Return [x, y] of the center of cell containing provided text 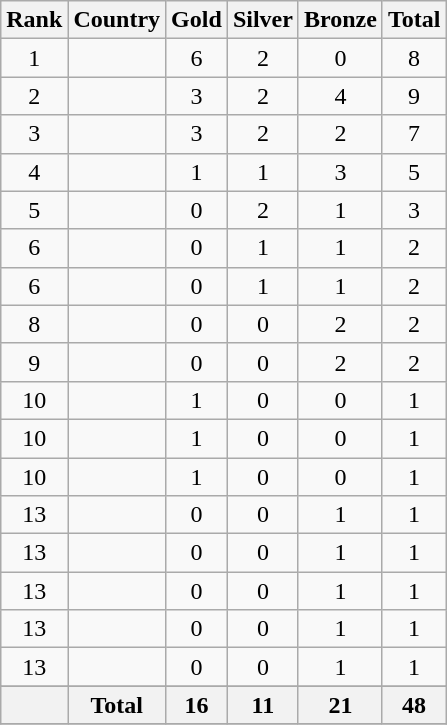
7 [414, 134]
Country [117, 20]
11 [262, 705]
21 [340, 705]
Rank [34, 20]
Bronze [340, 20]
Gold [197, 20]
48 [414, 705]
16 [197, 705]
Silver [262, 20]
